Output the [X, Y] coordinate of the center of the cell containing the given text.  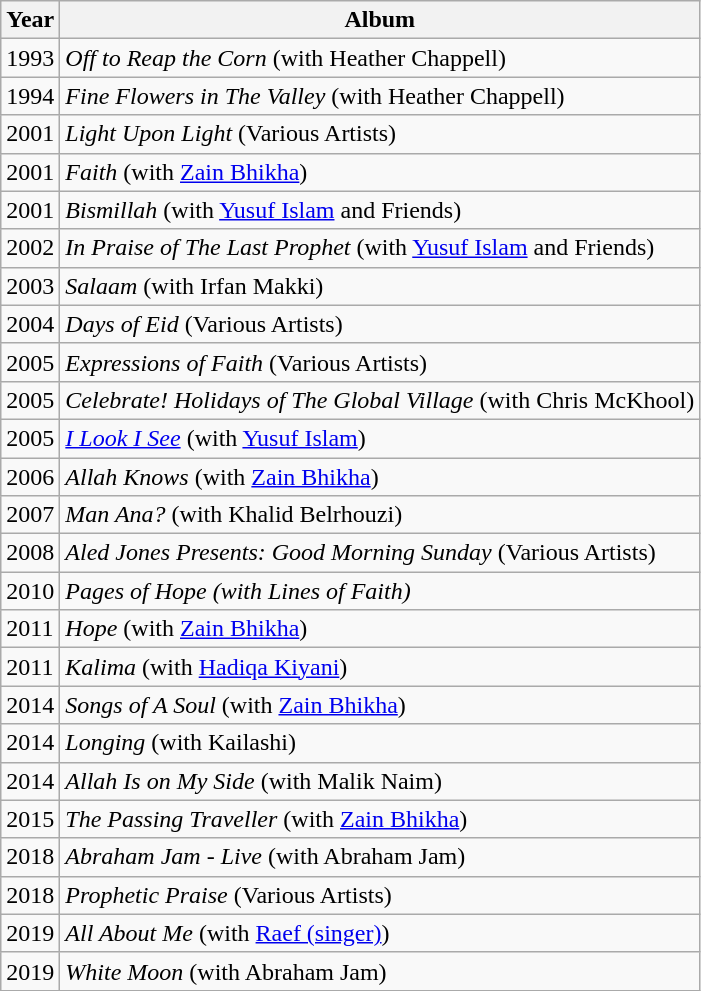
Year [30, 20]
2002 [30, 248]
Aled Jones Presents: Good Morning Sunday (Various Artists) [380, 553]
White Moon (with Abraham Jam) [380, 971]
Prophetic Praise (Various Artists) [380, 895]
The Passing Traveller (with Zain Bhikha) [380, 819]
I Look I See (with Yusuf Islam) [380, 438]
1993 [30, 58]
In Praise of The Last Prophet (with Yusuf Islam and Friends) [380, 248]
1994 [30, 96]
Celebrate! Holidays of The Global Village (with Chris McKhool) [380, 400]
All About Me (with Raef (singer)) [380, 933]
Expressions of Faith (Various Artists) [380, 362]
2004 [30, 324]
Pages of Hope (with Lines of Faith) [380, 591]
2008 [30, 553]
Songs of A Soul (with Zain Bhikha) [380, 705]
2007 [30, 515]
Album [380, 20]
2003 [30, 286]
2015 [30, 819]
Hope (with Zain Bhikha) [380, 629]
2006 [30, 477]
Man Ana? (with Khalid Belrhouzi) [380, 515]
Abraham Jam - Live (with Abraham Jam) [380, 857]
Light Upon Light (Various Artists) [380, 134]
Allah Is on My Side (with Malik Naim) [380, 781]
2010 [30, 591]
Salaam (with Irfan Makki) [380, 286]
Allah Knows (with Zain Bhikha) [380, 477]
Bismillah (with Yusuf Islam and Friends) [380, 210]
Kalima (with Hadiqa Kiyani) [380, 667]
Days of Eid (Various Artists) [380, 324]
Off to Reap the Corn (with Heather Chappell) [380, 58]
Fine Flowers in The Valley (with Heather Chappell) [380, 96]
Faith (with Zain Bhikha) [380, 172]
Longing (with Kailashi) [380, 743]
